Return [x, y] of the center of cell containing provided text 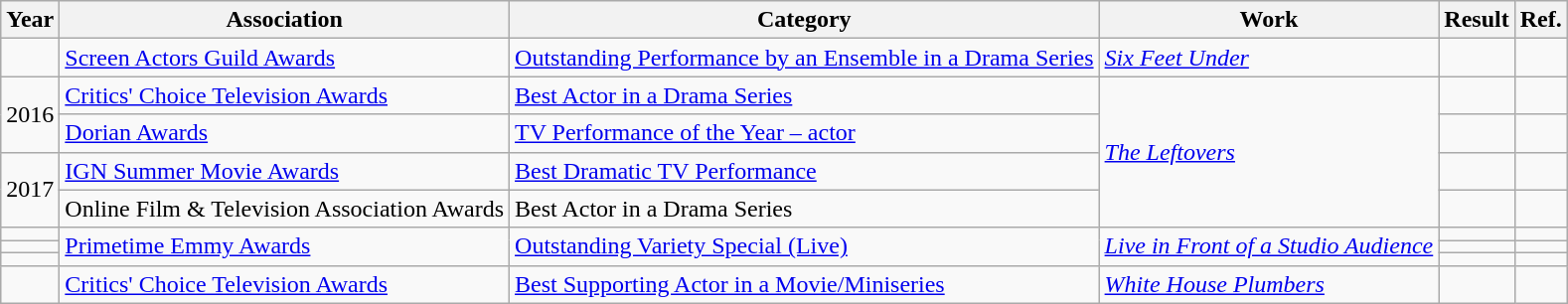
Six Feet Under [1269, 58]
Primetime Emmy Awards [284, 246]
Best Supporting Actor in a Movie/Miniseries [805, 284]
IGN Summer Movie Awards [284, 171]
Online Film & Television Association Awards [284, 209]
Year [30, 20]
Outstanding Performance by an Ensemble in a Drama Series [805, 58]
Work [1269, 20]
Outstanding Variety Special (Live) [805, 246]
Association [284, 20]
Ref. [1540, 20]
White House Plumbers [1269, 284]
Dorian Awards [284, 133]
Category [805, 20]
Live in Front of a Studio Audience [1269, 246]
Result [1477, 20]
TV Performance of the Year – actor [805, 133]
2017 [30, 190]
2016 [30, 114]
The Leftovers [1269, 152]
Best Dramatic TV Performance [805, 171]
Screen Actors Guild Awards [284, 58]
